From the cell containing the given text, extract its center point as (x, y) coordinate. 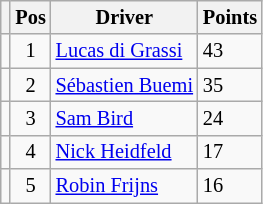
5 (30, 186)
Driver (124, 17)
Sam Bird (124, 118)
17 (230, 152)
3 (30, 118)
1 (30, 51)
Nick Heidfeld (124, 152)
4 (30, 152)
Lucas di Grassi (124, 51)
43 (230, 51)
Points (230, 17)
24 (230, 118)
2 (30, 85)
16 (230, 186)
35 (230, 85)
Robin Frijns (124, 186)
Pos (30, 17)
Sébastien Buemi (124, 85)
